Pinpoint the cell where the given text exists, returning its [X, Y] midpoint coordinate. 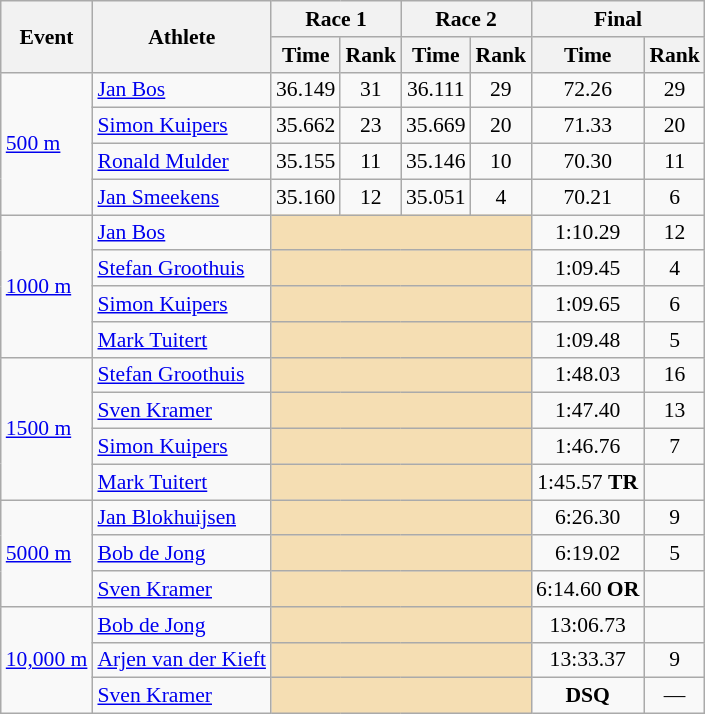
Arjen van der Kieft [182, 660]
35.669 [436, 126]
1:09.45 [588, 269]
500 m [47, 143]
6:26.30 [588, 518]
71.33 [588, 126]
10 [502, 162]
Race 1 [336, 19]
Final [618, 19]
13:06.73 [588, 625]
36.111 [436, 90]
70.21 [588, 197]
36.149 [306, 90]
35.146 [436, 162]
1:09.65 [588, 304]
10,000 m [47, 660]
7 [674, 447]
1000 m [47, 286]
6:14.60 OR [588, 589]
Jan Blokhuijsen [182, 518]
1:46.76 [588, 447]
35.160 [306, 197]
13 [674, 411]
6:19.02 [588, 554]
Race 2 [466, 19]
13:33.37 [588, 660]
23 [370, 126]
35.051 [436, 197]
72.26 [588, 90]
1:47.40 [588, 411]
Event [47, 36]
Ronald Mulder [182, 162]
31 [370, 90]
Jan Smeekens [182, 197]
70.30 [588, 162]
16 [674, 375]
DSQ [588, 696]
1500 m [47, 428]
5000 m [47, 554]
1:48.03 [588, 375]
1:09.48 [588, 340]
Athlete [182, 36]
35.155 [306, 162]
1:45.57 TR [588, 482]
— [674, 696]
1:10.29 [588, 233]
35.662 [306, 126]
